Capture the cell that displays the provided text and extract its [X, Y] central coordinate. 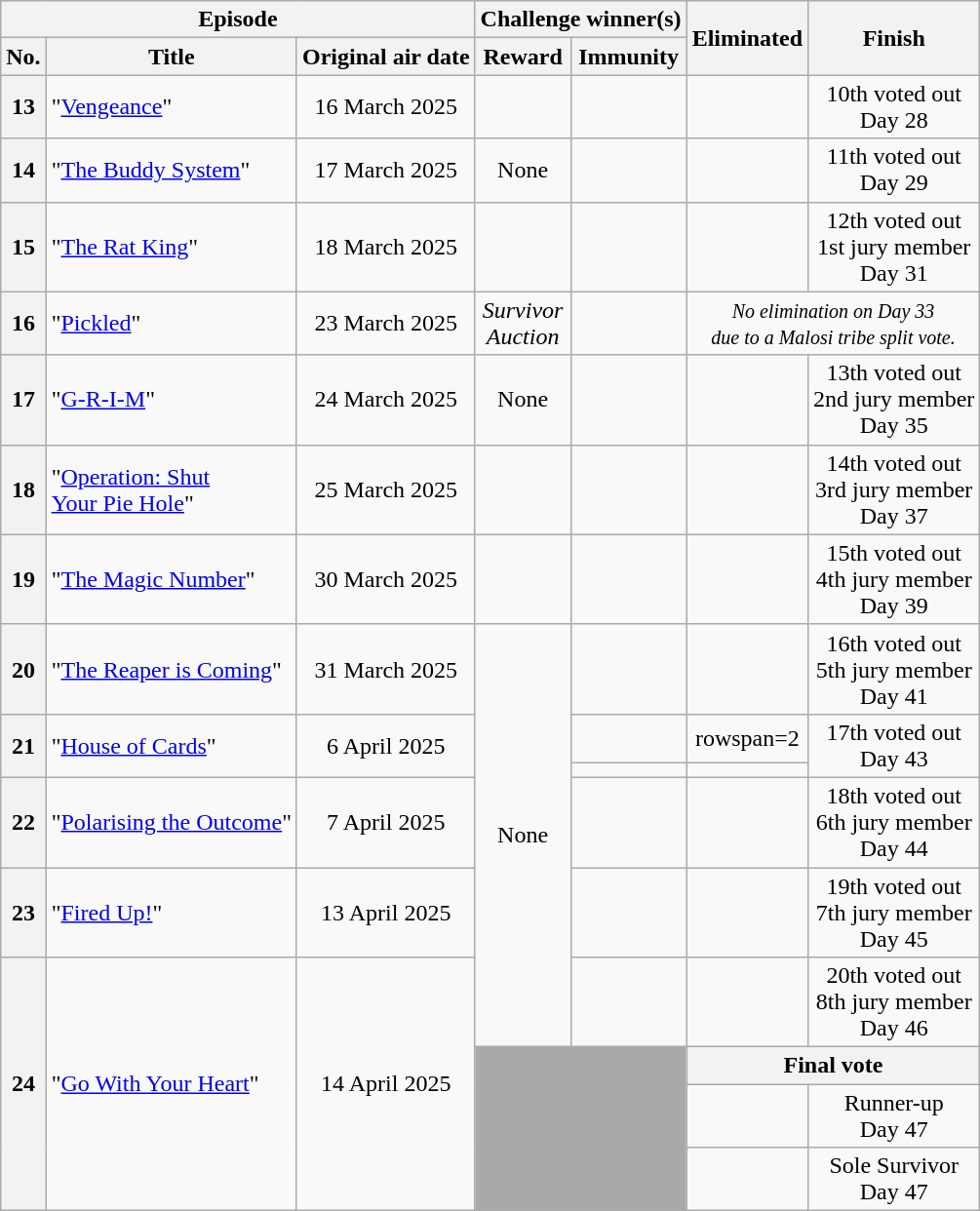
"G-R-I-M" [172, 400]
"The Magic Number" [172, 579]
"The Reaper is Coming" [172, 669]
Episode [238, 20]
"Pickled" [172, 324]
"The Rat King" [172, 247]
Finish [894, 38]
17 March 2025 [386, 170]
15th voted out4th jury member Day 39 [894, 579]
rowspan=2 [747, 738]
6 April 2025 [386, 745]
14 April 2025 [386, 1084]
7 April 2025 [386, 822]
16th voted out5th jury member Day 41 [894, 669]
24 [23, 1084]
"Operation: ShutYour Pie Hole" [172, 489]
18 [23, 489]
SurvivorAuction [523, 324]
"Go With Your Heart" [172, 1084]
"Polarising the Outcome" [172, 822]
24 March 2025 [386, 400]
Challenge winner(s) [581, 20]
17th voted out Day 43 [894, 745]
18th voted out6th jury member Day 44 [894, 822]
16 [23, 324]
14th voted out3rd jury member Day 37 [894, 489]
Final vote [833, 1066]
14 [23, 170]
17 [23, 400]
23 March 2025 [386, 324]
19 [23, 579]
15 [23, 247]
12th voted out1st jury memberDay 31 [894, 247]
Eliminated [747, 38]
30 March 2025 [386, 579]
13 April 2025 [386, 913]
"House of Cards" [172, 745]
22 [23, 822]
19th voted out7th jury member Day 45 [894, 913]
10th voted outDay 28 [894, 107]
21 [23, 745]
11th voted outDay 29 [894, 170]
Immunity [628, 57]
"Fired Up!" [172, 913]
Runner-upDay 47 [894, 1115]
"The Buddy System" [172, 170]
"Vengeance" [172, 107]
20 [23, 669]
Sole SurvivorDay 47 [894, 1180]
Title [172, 57]
18 March 2025 [386, 247]
No. [23, 57]
No elimination on Day 33due to a Malosi tribe split vote. [833, 324]
20th voted out8th jury member Day 46 [894, 1002]
23 [23, 913]
13th voted out2nd jury memberDay 35 [894, 400]
25 March 2025 [386, 489]
31 March 2025 [386, 669]
Original air date [386, 57]
Reward [523, 57]
13 [23, 107]
16 March 2025 [386, 107]
